For the text-containing cell, return its midpoint in [x, y] coordinate format. 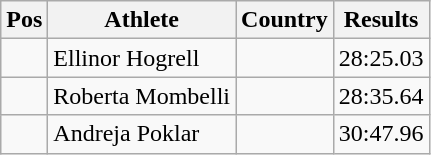
Country [285, 20]
Andreja Poklar [142, 134]
Results [381, 20]
30:47.96 [381, 134]
Ellinor Hogrell [142, 58]
Athlete [142, 20]
Roberta Mombelli [142, 96]
Pos [24, 20]
28:35.64 [381, 96]
28:25.03 [381, 58]
